Locate the cell with the specified text and output its [x, y] center coordinate. 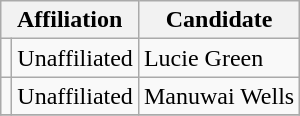
Manuwai Wells [218, 96]
Lucie Green [218, 58]
Candidate [218, 20]
Affiliation [70, 20]
